Determine the (x, y) coordinate at the center of the cell enclosing the given text.  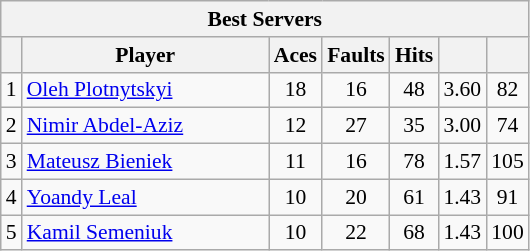
1 (12, 90)
105 (508, 162)
20 (356, 197)
2 (12, 126)
22 (356, 233)
68 (414, 233)
12 (296, 126)
Faults (356, 55)
11 (296, 162)
Yoandy Leal (146, 197)
82 (508, 90)
3 (12, 162)
5 (12, 233)
100 (508, 233)
3.00 (462, 126)
78 (414, 162)
Mateusz Bieniek (146, 162)
1.57 (462, 162)
Aces (296, 55)
4 (12, 197)
3.60 (462, 90)
Oleh Plotnytskyi (146, 90)
18 (296, 90)
Kamil Semeniuk (146, 233)
Hits (414, 55)
74 (508, 126)
Player (146, 55)
35 (414, 126)
Nimir Abdel-Aziz (146, 126)
48 (414, 90)
91 (508, 197)
61 (414, 197)
Best Servers (265, 19)
27 (356, 126)
